Detect which cell encompasses the target text, then output its (X, Y) center coordinate. 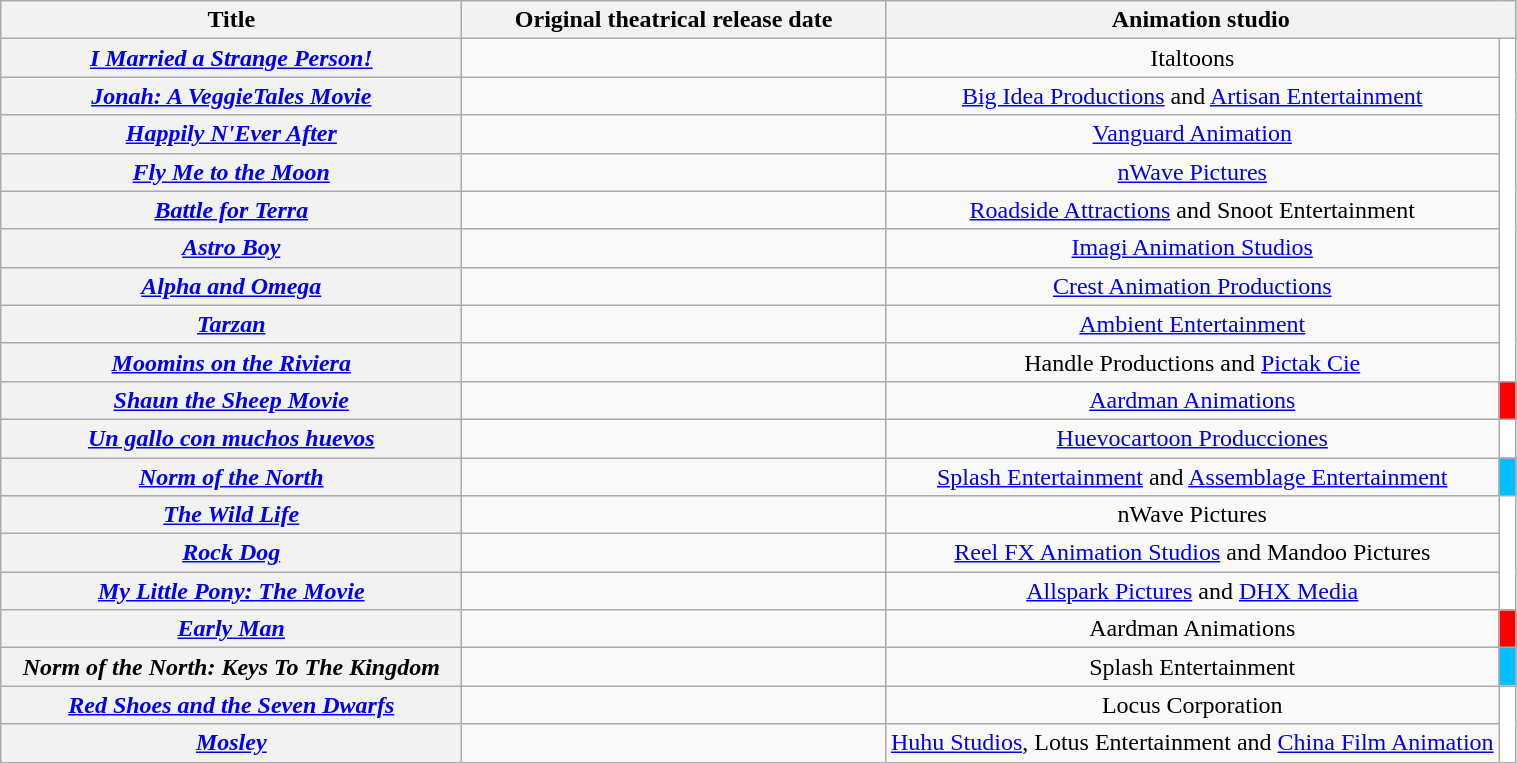
Norm of the North (232, 477)
My Little Pony: The Movie (232, 591)
Crest Animation Productions (1192, 286)
Handle Productions and Pictak Cie (1192, 362)
Astro Boy (232, 248)
Early Man (232, 629)
Jonah: A VeggieTales Movie (232, 96)
Huhu Studios, Lotus Entertainment and China Film Animation (1192, 743)
Locus Corporation (1192, 705)
Rock Dog (232, 553)
Vanguard Animation (1192, 134)
Red Shoes and the Seven Dwarfs (232, 705)
Happily N'Ever After (232, 134)
Roadside Attractions and Snoot Entertainment (1192, 210)
Italtoons (1192, 58)
Reel FX Animation Studios and Mandoo Pictures (1192, 553)
Imagi Animation Studios (1192, 248)
Alpha and Omega (232, 286)
I Married a Strange Person! (232, 58)
Big Idea Productions and Artisan Entertainment (1192, 96)
Huevocartoon Producciones (1192, 438)
Norm of the North: Keys To The Kingdom (232, 667)
Title (232, 20)
Shaun the Sheep Movie (232, 400)
Un gallo con muchos huevos (232, 438)
Splash Entertainment and Assemblage Entertainment (1192, 477)
Fly Me to the Moon (232, 172)
Allspark Pictures and DHX Media (1192, 591)
Ambient Entertainment (1192, 324)
Original theatrical release date (674, 20)
Animation studio (1200, 20)
Moomins on the Riviera (232, 362)
Tarzan (232, 324)
Mosley (232, 743)
Battle for Terra (232, 210)
Splash Entertainment (1192, 667)
The Wild Life (232, 515)
